Provide the (x, y) coordinate of the cell's center where the given text is located.  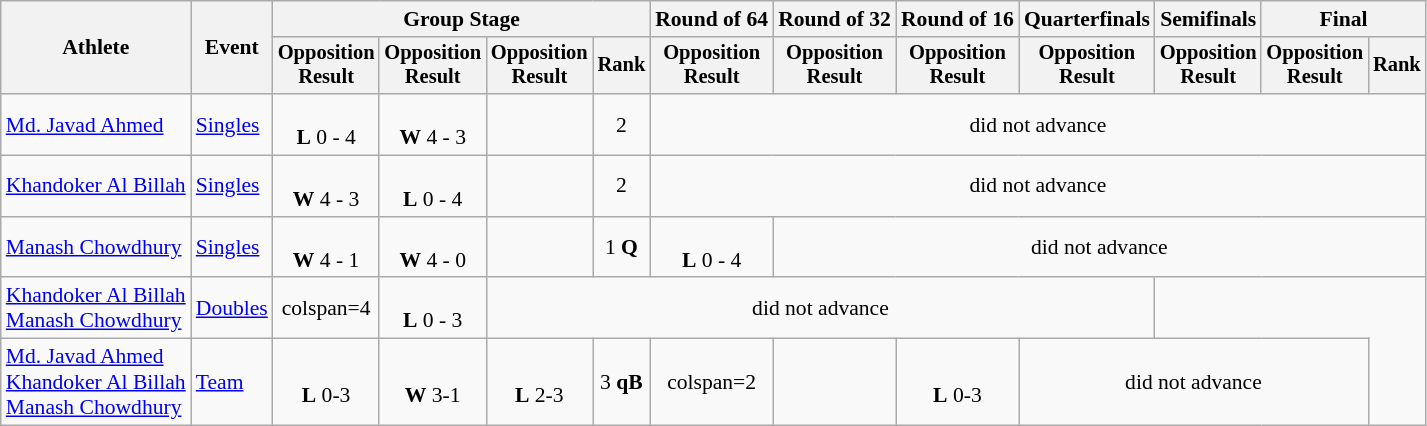
colspan=4 (326, 308)
3 qB (622, 382)
Khandoker Al Billah (96, 186)
Team (232, 382)
Doubles (232, 308)
Manash Chowdhury (96, 248)
Round of 32 (834, 19)
Md. Javad Ahmed (96, 124)
Quarterfinals (1087, 19)
Event (232, 48)
Final (1343, 19)
1 Q (622, 248)
Semifinals (1208, 19)
L 0 - 3 (432, 308)
Round of 64 (712, 19)
L 2-3 (540, 382)
W 4 - 0 (432, 248)
W 4 - 1 (326, 248)
Round of 16 (958, 19)
Md. Javad AhmedKhandoker Al BillahManash Chowdhury (96, 382)
W 3-1 (432, 382)
Athlete (96, 48)
Khandoker Al BillahManash Chowdhury (96, 308)
Group Stage (462, 19)
colspan=2 (712, 382)
